Identify which cell holds the provided text, then report its [X, Y] central coordinate. 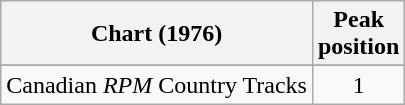
Peakposition [358, 34]
Chart (1976) [157, 34]
1 [358, 85]
Canadian RPM Country Tracks [157, 85]
